Return the [X, Y] coordinate for the center point of the cell that contains the specified text.  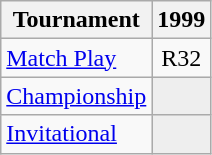
Invitational [76, 134]
Match Play [76, 58]
Tournament [76, 20]
R32 [182, 58]
Championship [76, 96]
1999 [182, 20]
